Return [x, y] of the center of cell containing provided text 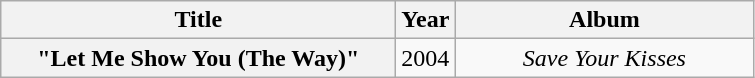
Save Your Kisses [604, 58]
2004 [426, 58]
Album [604, 20]
Year [426, 20]
Title [198, 20]
"Let Me Show You (The Way)" [198, 58]
